Scan for the cell matching the given text and deliver its [X, Y] coordinate at center. 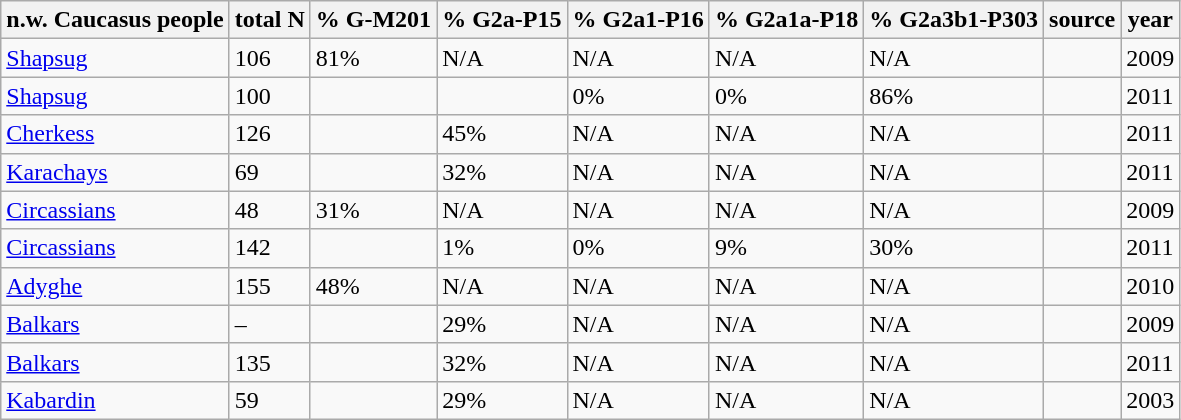
135 [270, 362]
Adyghe [115, 286]
106 [270, 58]
Kabardin [115, 400]
1% [502, 248]
81% [373, 58]
30% [954, 248]
100 [270, 96]
86% [954, 96]
2010 [1150, 286]
59 [270, 400]
9% [786, 248]
source [1082, 20]
– [270, 324]
% G2a3b1-P303 [954, 20]
% G-M201 [373, 20]
% G2a-P15 [502, 20]
n.w. Caucasus people [115, 20]
% G2a1a-P18 [786, 20]
155 [270, 286]
Cherkess [115, 134]
45% [502, 134]
% G2a1-P16 [638, 20]
126 [270, 134]
2003 [1150, 400]
69 [270, 172]
Karachays [115, 172]
year [1150, 20]
total N [270, 20]
48% [373, 286]
48 [270, 210]
142 [270, 248]
31% [373, 210]
